Return (x, y) of the center of cell containing provided text 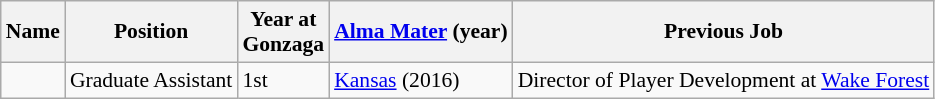
Name (33, 32)
Alma Mater (year) (421, 32)
Year atGonzaga (283, 32)
1st (283, 80)
Previous Job (724, 32)
Kansas (2016) (421, 80)
Director of Player Development at Wake Forest (724, 80)
Graduate Assistant (152, 80)
Position (152, 32)
